Capture the cell that displays the provided text and extract its [X, Y] central coordinate. 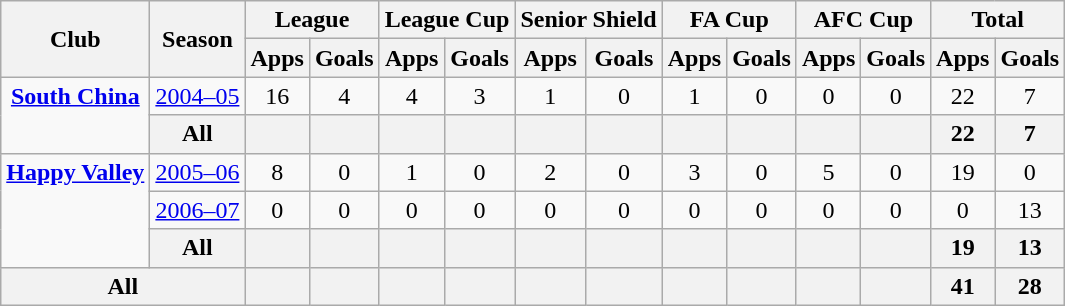
16 [277, 96]
League [312, 20]
5 [828, 172]
Club [76, 39]
AFC Cup [863, 20]
Happy Valley [76, 210]
2 [550, 172]
South China [76, 115]
2004–05 [198, 96]
Season [198, 39]
2006–07 [198, 210]
Senior Shield [588, 20]
2005–06 [198, 172]
28 [1030, 286]
League Cup [447, 20]
41 [963, 286]
FA Cup [729, 20]
Total [998, 20]
8 [277, 172]
